Scan for the cell matching the given text and deliver its [X, Y] coordinate at center. 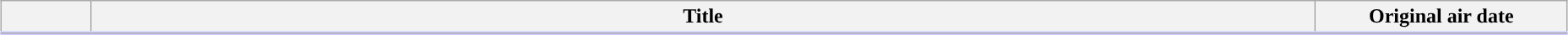
Title [703, 17]
Original air date [1441, 17]
